Extract the (X, Y) coordinate from the center of the cell holding the provided text.  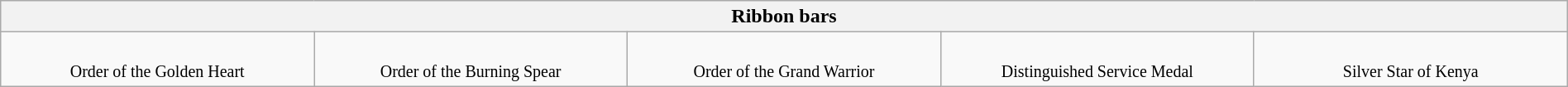
Silver Star of Kenya (1411, 60)
Distinguished Service Medal (1097, 60)
Order of the Burning Spear (471, 60)
Ribbon bars (784, 17)
Order of the Grand Warrior (784, 60)
Order of the Golden Heart (157, 60)
